Search for the cell housing the specified text and yield its (X, Y) center coordinate. 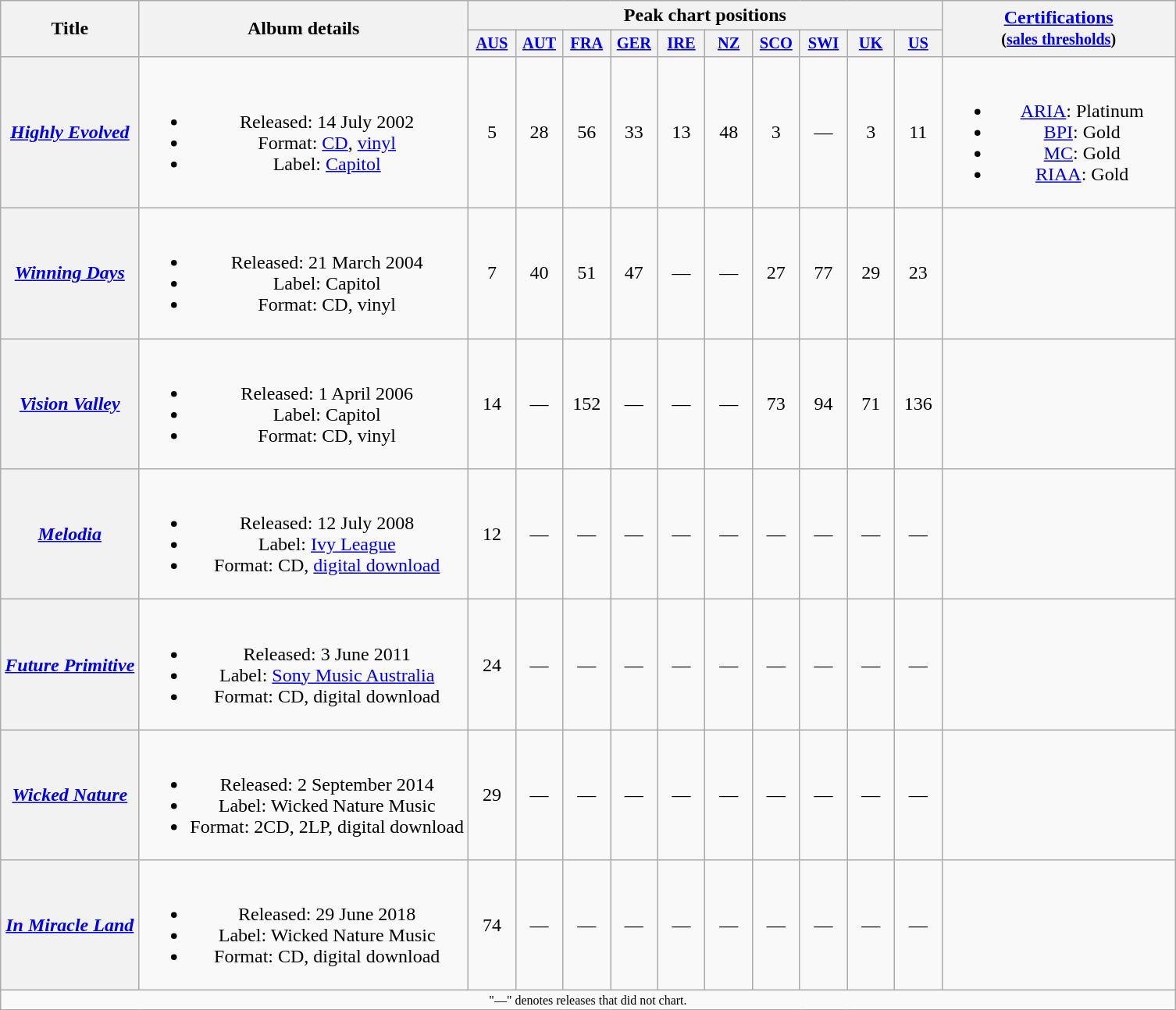
Released: 1 April 2006Label: CapitolFormat: CD, vinyl (304, 404)
47 (634, 273)
Released: 3 June 2011Label: Sony Music AustraliaFormat: CD, digital download (304, 665)
11 (918, 132)
56 (587, 132)
14 (492, 404)
27 (776, 273)
Melodia (70, 534)
28 (539, 132)
51 (587, 273)
UK (871, 44)
"—" denotes releases that did not chart. (588, 1000)
7 (492, 273)
Highly Evolved (70, 132)
48 (729, 132)
SWI (823, 44)
13 (681, 132)
Winning Days (70, 273)
IRE (681, 44)
GER (634, 44)
Released: 14 July 2002Format: CD, vinylLabel: Capitol (304, 132)
5 (492, 132)
12 (492, 534)
152 (587, 404)
US (918, 44)
Wicked Nature (70, 795)
Released: 21 March 2004Label: CapitolFormat: CD, vinyl (304, 273)
NZ (729, 44)
Certifications(sales thresholds) (1059, 29)
40 (539, 273)
FRA (587, 44)
AUS (492, 44)
Title (70, 29)
Released: 29 June 2018Label: Wicked Nature MusicFormat: CD, digital download (304, 926)
94 (823, 404)
23 (918, 273)
Future Primitive (70, 665)
71 (871, 404)
74 (492, 926)
Released: 2 September 2014Label: Wicked Nature MusicFormat: 2CD, 2LP, digital download (304, 795)
Peak chart positions (706, 16)
33 (634, 132)
24 (492, 665)
ARIA: PlatinumBPI: GoldMC: GoldRIAA: Gold (1059, 132)
In Miracle Land (70, 926)
AUT (539, 44)
77 (823, 273)
73 (776, 404)
Vision Valley (70, 404)
136 (918, 404)
SCO (776, 44)
Album details (304, 29)
Released: 12 July 2008Label: Ivy LeagueFormat: CD, digital download (304, 534)
